Return [x, y] of the center of cell containing provided text 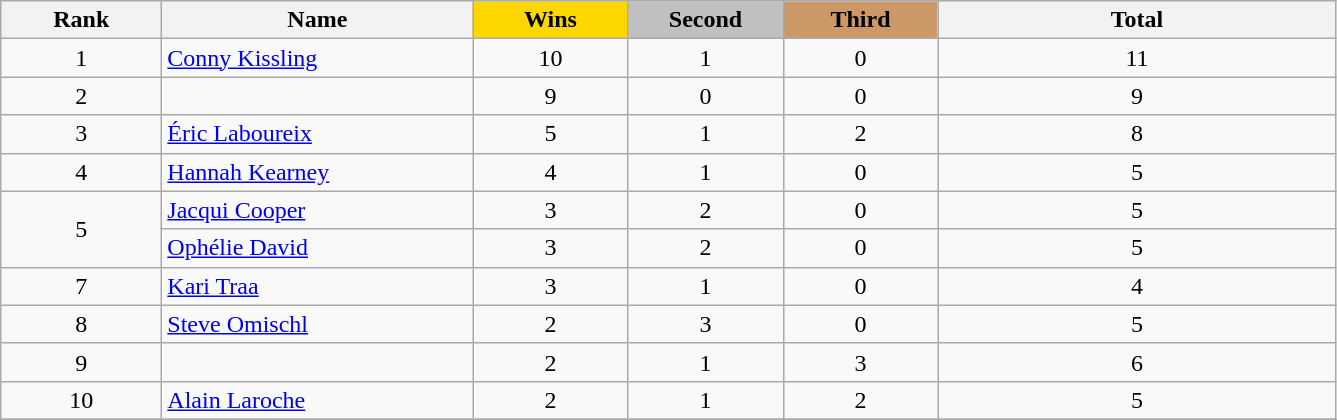
Alain Laroche [318, 400]
Name [318, 20]
Conny Kissling [318, 58]
Third [860, 20]
Second [706, 20]
Total [1137, 20]
7 [82, 286]
Éric Laboureix [318, 134]
11 [1137, 58]
Rank [82, 20]
6 [1137, 362]
Ophélie David [318, 248]
Kari Traa [318, 286]
Wins [550, 20]
Jacqui Cooper [318, 210]
Hannah Kearney [318, 172]
Steve Omischl [318, 324]
